Determine the (X, Y) coordinate at the center of the cell enclosing the given text.  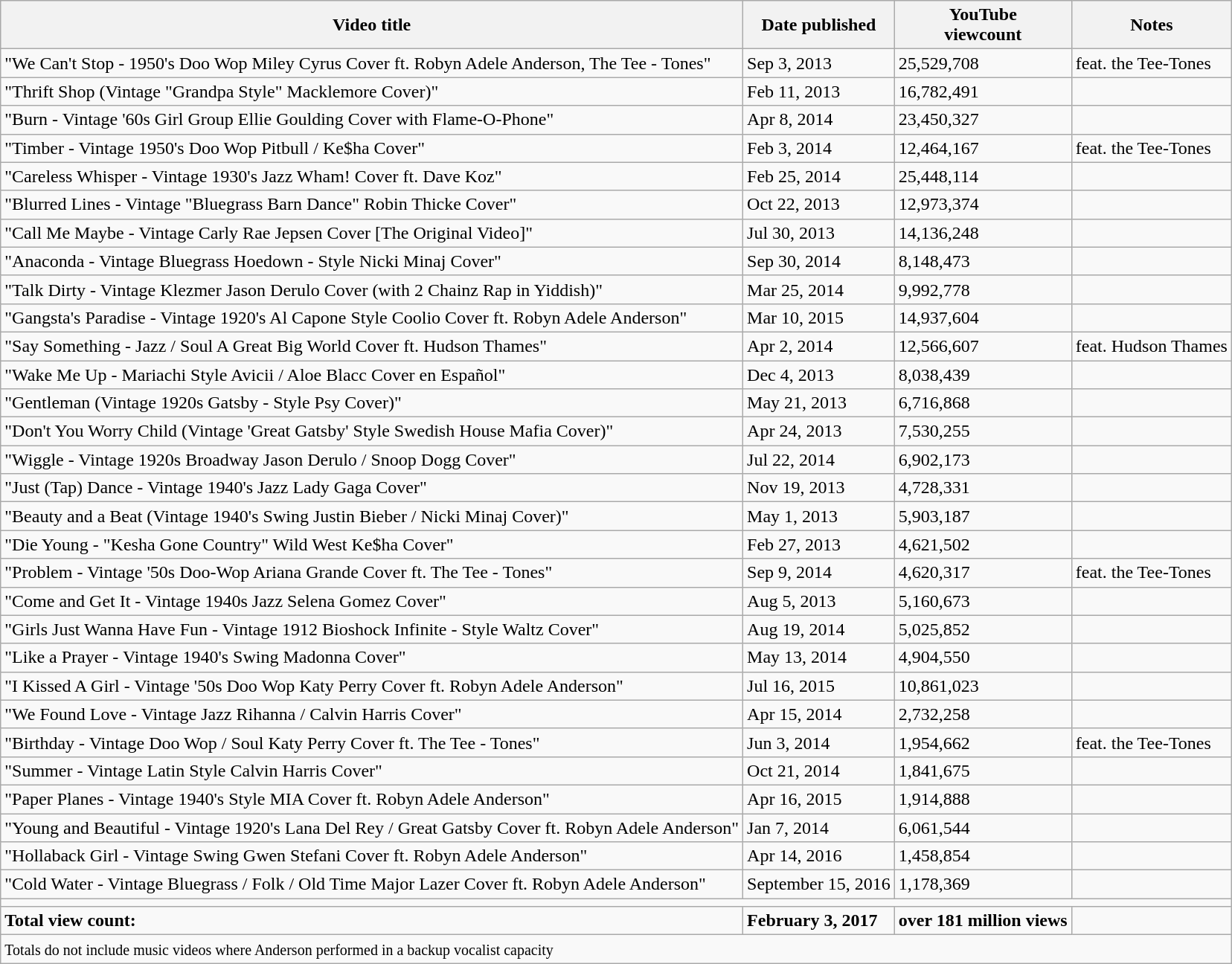
Dec 4, 2013 (819, 374)
September 15, 2016 (819, 884)
"Summer - Vintage Latin Style Calvin Harris Cover" (372, 771)
25,448,114 (983, 176)
14,937,604 (983, 318)
"Beauty and a Beat (Vintage 1940's Swing Justin Bieber / Nicki Minaj Cover)" (372, 516)
5,025,852 (983, 629)
23,450,327 (983, 120)
2,732,258 (983, 714)
16,782,491 (983, 91)
9,992,778 (983, 289)
7,530,255 (983, 431)
Apr 8, 2014 (819, 120)
"Anaconda - Vintage Bluegrass Hoedown - Style Nicki Minaj Cover" (372, 261)
"Blurred Lines - Vintage "Bluegrass Barn Dance" Robin Thicke Cover" (372, 205)
Sep 9, 2014 (819, 573)
Feb 25, 2014 (819, 176)
"Problem - Vintage '50s Doo-Wop Ariana Grande Cover ft. The Tee - Tones" (372, 573)
"Don't You Worry Child (Vintage 'Great Gatsby' Style Swedish House Mafia Cover)" (372, 431)
"Gangsta's Paradise - Vintage 1920's Al Capone Style Coolio Cover ft. Robyn Adele Anderson" (372, 318)
Oct 22, 2013 (819, 205)
"Girls Just Wanna Have Fun - Vintage 1912 Bioshock Infinite - Style Waltz Cover" (372, 629)
4,621,502 (983, 544)
"Timber - Vintage 1950's Doo Wop Pitbull / Ke$ha Cover" (372, 148)
5,160,673 (983, 601)
Mar 25, 2014 (819, 289)
"We Can't Stop - 1950's Doo Wop Miley Cyrus Cover ft. Robyn Adele Anderson, The Tee - Tones" (372, 63)
"Gentleman (Vintage 1920s Gatsby - Style Psy Cover)" (372, 403)
Mar 10, 2015 (819, 318)
"I Kissed A Girl - Vintage '50s Doo Wop Katy Perry Cover ft. Robyn Adele Anderson" (372, 686)
Jan 7, 2014 (819, 828)
"Call Me Maybe - Vintage Carly Rae Jepsen Cover [The Original Video]" (372, 233)
Nov 19, 2013 (819, 488)
Apr 14, 2016 (819, 856)
12,464,167 (983, 148)
4,620,317 (983, 573)
12,566,607 (983, 346)
6,902,173 (983, 460)
May 13, 2014 (819, 658)
Aug 19, 2014 (819, 629)
Oct 21, 2014 (819, 771)
Aug 5, 2013 (819, 601)
1,954,662 (983, 742)
8,148,473 (983, 261)
"Cold Water - Vintage Bluegrass / Folk / Old Time Major Lazer Cover ft. Robyn Adele Anderson" (372, 884)
4,728,331 (983, 488)
25,529,708 (983, 63)
"Careless Whisper - Vintage 1930's Jazz Wham! Cover ft. Dave Koz" (372, 176)
"Hollaback Girl - Vintage Swing Gwen Stefani Cover ft. Robyn Adele Anderson" (372, 856)
"Burn - Vintage '60s Girl Group Ellie Goulding Cover with Flame-O-Phone" (372, 120)
"Wiggle - Vintage 1920s Broadway Jason Derulo / Snoop Dogg Cover" (372, 460)
over 181 million views (983, 921)
10,861,023 (983, 686)
"Come and Get It - Vintage 1940s Jazz Selena Gomez Cover" (372, 601)
"Birthday - Vintage Doo Wop / Soul Katy Perry Cover ft. The Tee - Tones" (372, 742)
14,136,248 (983, 233)
February 3, 2017 (819, 921)
1,914,888 (983, 799)
Video title (372, 25)
"Just (Tap) Dance - Vintage 1940's Jazz Lady Gaga Cover" (372, 488)
Feb 3, 2014 (819, 148)
"Wake Me Up - Mariachi Style Avicii / Aloe Blacc Cover en Español" (372, 374)
YouTubeviewcount (983, 25)
"Say Something - Jazz / Soul A Great Big World Cover ft. Hudson Thames" (372, 346)
Apr 16, 2015 (819, 799)
8,038,439 (983, 374)
"Thrift Shop (Vintage "Grandpa Style" Macklemore Cover)" (372, 91)
1,178,369 (983, 884)
"Paper Planes - Vintage 1940's Style MIA Cover ft. Robyn Adele Anderson" (372, 799)
Sep 3, 2013 (819, 63)
Feb 11, 2013 (819, 91)
Apr 15, 2014 (819, 714)
May 21, 2013 (819, 403)
Sep 30, 2014 (819, 261)
4,904,550 (983, 658)
Totals do not include music videos where Anderson performed in a backup vocalist capacity (616, 949)
Notes (1152, 25)
May 1, 2013 (819, 516)
Date published (819, 25)
"We Found Love - Vintage Jazz Rihanna / Calvin Harris Cover" (372, 714)
12,973,374 (983, 205)
"Like a Prayer - Vintage 1940's Swing Madonna Cover" (372, 658)
Jul 16, 2015 (819, 686)
6,061,544 (983, 828)
1,841,675 (983, 771)
Jul 30, 2013 (819, 233)
"Die Young - "Kesha Gone Country" Wild West Ke$ha Cover" (372, 544)
5,903,187 (983, 516)
"Talk Dirty - Vintage Klezmer Jason Derulo Cover (with 2 Chainz Rap in Yiddish)" (372, 289)
Feb 27, 2013 (819, 544)
Apr 2, 2014 (819, 346)
6,716,868 (983, 403)
feat. Hudson Thames (1152, 346)
Total view count: (372, 921)
Jun 3, 2014 (819, 742)
Apr 24, 2013 (819, 431)
1,458,854 (983, 856)
"Young and Beautiful - Vintage 1920's Lana Del Rey / Great Gatsby Cover ft. Robyn Adele Anderson" (372, 828)
Jul 22, 2014 (819, 460)
